Return the [x, y] coordinate for the center point of the cell that contains the specified text.  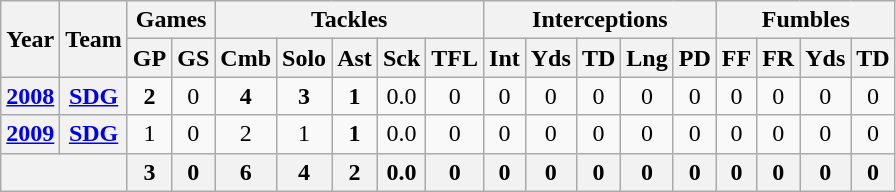
FR [778, 58]
Int [505, 58]
Interceptions [600, 20]
FF [736, 58]
TFL [455, 58]
Sck [401, 58]
2009 [30, 134]
Fumbles [806, 20]
2008 [30, 96]
6 [246, 172]
Tackles [350, 20]
Solo [304, 58]
Year [30, 39]
Ast [355, 58]
Lng [647, 58]
PD [694, 58]
GS [194, 58]
GP [149, 58]
Cmb [246, 58]
Team [94, 39]
Games [170, 20]
